Provide the (x, y) coordinate of the cell's center where the given text is located.  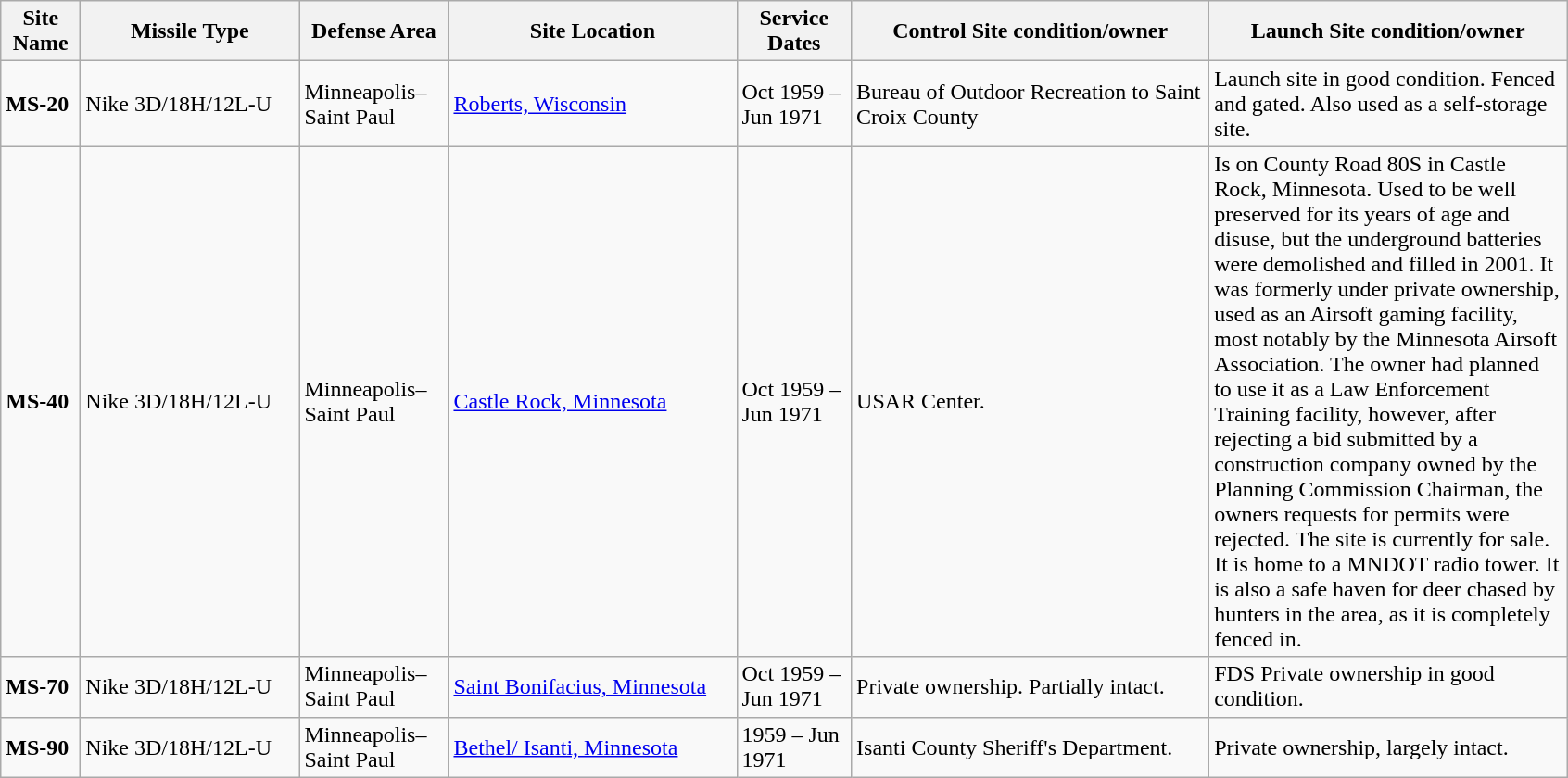
Private ownership, largely intact. (1388, 747)
Service Dates (794, 31)
USAR Center. (1031, 402)
Bethel/ Isanti, Minnesota (593, 747)
Site Name (41, 31)
Bureau of Outdoor Recreation to Saint Croix County (1031, 104)
Roberts, Wisconsin (593, 104)
Saint Bonifacius, Minnesota (593, 687)
Control Site condition/owner (1031, 31)
Launch Site condition/owner (1388, 31)
FDS Private ownership in good condition. (1388, 687)
MS-20 (41, 104)
Launch site in good condition. Fenced and gated. Also used as a self-storage site. (1388, 104)
MS-90 (41, 747)
Castle Rock, Minnesota (593, 402)
MS-70 (41, 687)
Isanti County Sheriff's Department. (1031, 747)
1959 – Jun 1971 (794, 747)
Defense Area (374, 31)
MS-40 (41, 402)
Private ownership. Partially intact. (1031, 687)
Missile Type (190, 31)
Site Location (593, 31)
